Scan for the cell matching the given text and deliver its [x, y] coordinate at center. 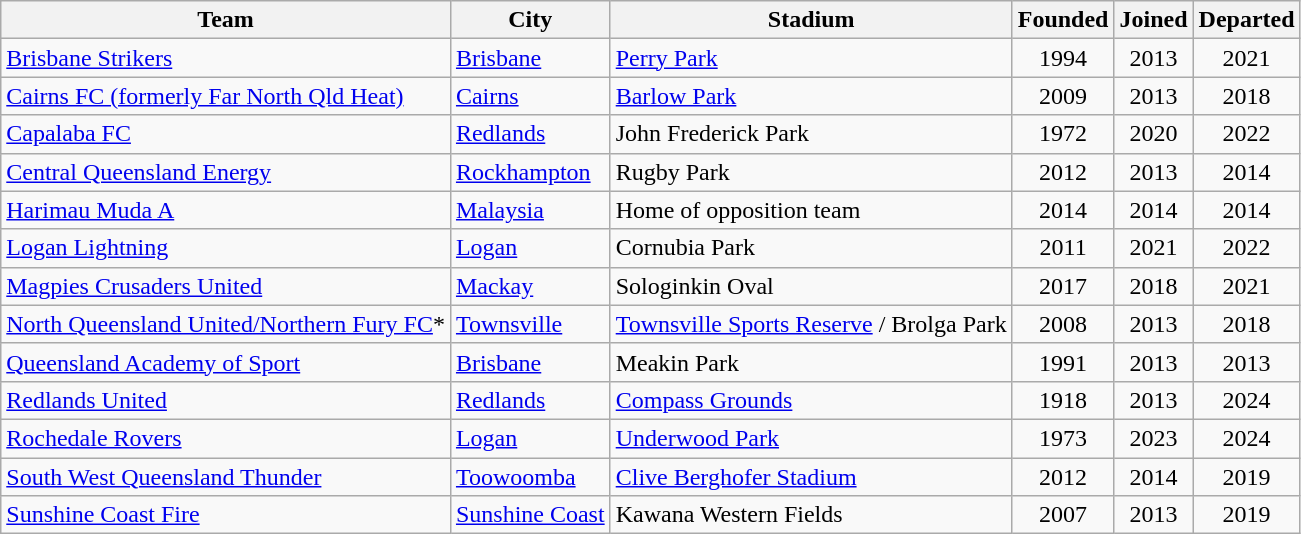
Barlow Park [811, 96]
1973 [1063, 438]
Harimau Muda A [226, 210]
1994 [1063, 58]
Redlands United [226, 400]
Team [226, 20]
Townsville [530, 324]
Townsville Sports Reserve / Brolga Park [811, 324]
Capalaba FC [226, 134]
Founded [1063, 20]
South West Queensland Thunder [226, 477]
Sunshine Coast Fire [226, 515]
Rugby Park [811, 172]
1991 [1063, 362]
2011 [1063, 248]
Malaysia [530, 210]
1972 [1063, 134]
Magpies Crusaders United [226, 286]
Underwood Park [811, 438]
Queensland Academy of Sport [226, 362]
Joined [1154, 20]
Meakin Park [811, 362]
Rochedale Rovers [226, 438]
Sologinkin Oval [811, 286]
2007 [1063, 515]
Kawana Western Fields [811, 515]
2008 [1063, 324]
Stadium [811, 20]
2017 [1063, 286]
City [530, 20]
Sunshine Coast [530, 515]
Logan Lightning [226, 248]
Central Queensland Energy [226, 172]
Toowoomba [530, 477]
Perry Park [811, 58]
Brisbane Strikers [226, 58]
2020 [1154, 134]
2009 [1063, 96]
John Frederick Park [811, 134]
Home of opposition team [811, 210]
Cairns FC (formerly Far North Qld Heat) [226, 96]
Departed [1246, 20]
Rockhampton [530, 172]
Compass Grounds [811, 400]
North Queensland United/Northern Fury FC* [226, 324]
Cairns [530, 96]
1918 [1063, 400]
Clive Berghofer Stadium [811, 477]
Cornubia Park [811, 248]
2023 [1154, 438]
Mackay [530, 286]
